Extract the (X, Y) coordinate from the center of the cell holding the provided text.  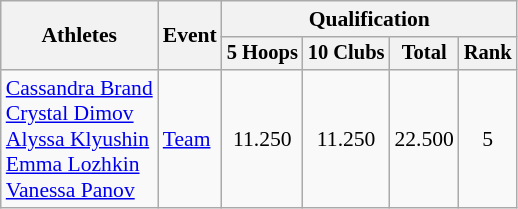
Event (190, 36)
Total (424, 54)
Team (190, 139)
Qualification (370, 19)
10 Clubs (346, 54)
Athletes (80, 36)
22.500 (424, 139)
Cassandra BrandCrystal DimovAlyssa KlyushinEmma LozhkinVanessa Panov (80, 139)
5 Hoops (262, 54)
5 (488, 139)
Rank (488, 54)
